Determine the (x, y) coordinate at the center of the cell enclosing the given text.  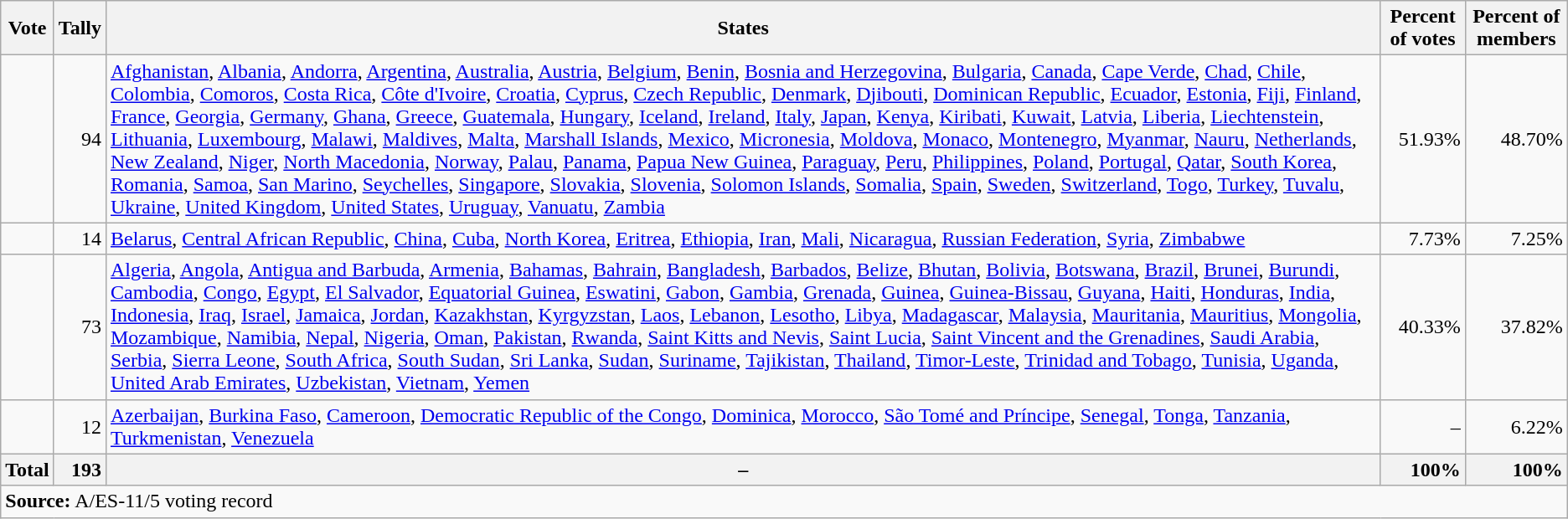
94 (80, 139)
Percent of votes (1423, 28)
48.70% (1516, 139)
7.73% (1423, 239)
73 (80, 326)
14 (80, 239)
Vote (28, 28)
193 (80, 470)
Total (28, 470)
Belarus, Central African Republic, China, Cuba, North Korea, Eritrea, Ethiopia, Iran, Mali, Nicaragua, Russian Federation, Syria, Zimbabwe (742, 239)
12 (80, 427)
51.93% (1423, 139)
37.82% (1516, 326)
Tally (80, 28)
States (742, 28)
Source: A/ES-11/5 voting record (784, 501)
7.25% (1516, 239)
40.33% (1423, 326)
Percent of members (1516, 28)
6.22% (1516, 427)
